Locate the cell with the specified text and output its (x, y) center coordinate. 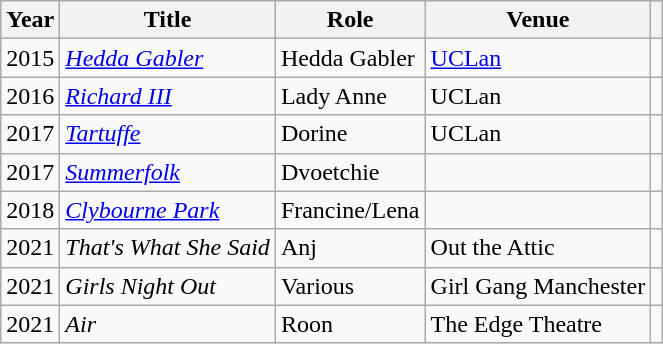
Summerfolk (168, 172)
Clybourne Park (168, 210)
That's What She Said (168, 248)
Role (350, 20)
Year (30, 20)
2018 (30, 210)
Girl Gang Manchester (538, 286)
2016 (30, 96)
Tartuffe (168, 134)
Lady Anne (350, 96)
Girls Night Out (168, 286)
Richard III (168, 96)
Roon (350, 324)
Title (168, 20)
Venue (538, 20)
Out the Attic (538, 248)
Various (350, 286)
Dvoetchie (350, 172)
Air (168, 324)
Francine/Lena (350, 210)
Anj (350, 248)
The Edge Theatre (538, 324)
2015 (30, 58)
Dorine (350, 134)
